Pinpoint the cell where the given text exists, returning its [X, Y] midpoint coordinate. 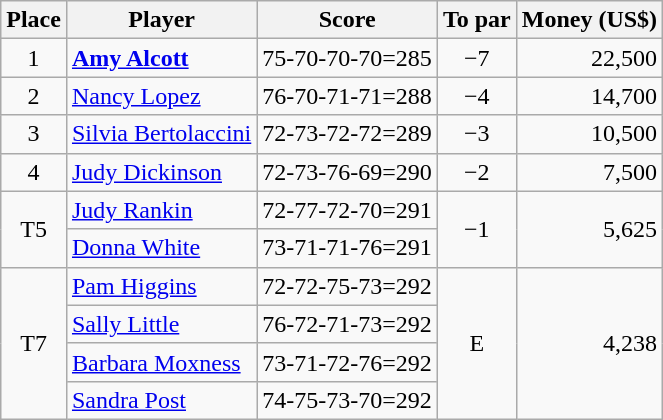
74-75-73-70=292 [348, 400]
72-73-72-72=289 [348, 134]
Sandra Post [161, 400]
14,700 [589, 96]
T5 [34, 229]
Judy Dickinson [161, 172]
4,238 [589, 343]
10,500 [589, 134]
Sally Little [161, 324]
−7 [476, 58]
−1 [476, 229]
Pam Higgins [161, 286]
76-72-71-73=292 [348, 324]
22,500 [589, 58]
72-77-72-70=291 [348, 210]
Place [34, 20]
Nancy Lopez [161, 96]
Amy Alcott [161, 58]
4 [34, 172]
73-71-72-76=292 [348, 362]
−3 [476, 134]
Judy Rankin [161, 210]
Score [348, 20]
−2 [476, 172]
76-70-71-71=288 [348, 96]
72-72-75-73=292 [348, 286]
−4 [476, 96]
Silvia Bertolaccini [161, 134]
Money (US$) [589, 20]
73-71-71-76=291 [348, 248]
3 [34, 134]
Donna White [161, 248]
75-70-70-70=285 [348, 58]
2 [34, 96]
72-73-76-69=290 [348, 172]
1 [34, 58]
5,625 [589, 229]
Player [161, 20]
E [476, 343]
T7 [34, 343]
Barbara Moxness [161, 362]
To par [476, 20]
7,500 [589, 172]
